Identify which cell holds the provided text, then report its [x, y] central coordinate. 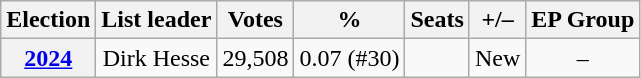
% [350, 20]
Election [48, 20]
EP Group [583, 20]
New [497, 58]
Seats [437, 20]
List leader [156, 20]
– [583, 58]
0.07 (#30) [350, 58]
Votes [256, 20]
Dirk Hesse [156, 58]
2024 [48, 58]
+/– [497, 20]
29,508 [256, 58]
